Pinpoint the cell where the given text exists, returning its (X, Y) midpoint coordinate. 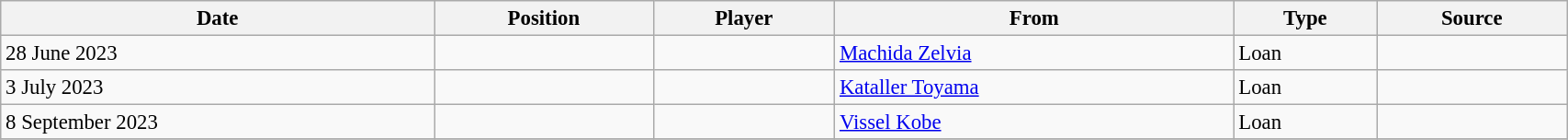
Date (218, 18)
3 July 2023 (218, 87)
28 June 2023 (218, 53)
Machida Zelvia (1034, 53)
From (1034, 18)
Kataller Toyama (1034, 87)
8 September 2023 (218, 122)
Type (1305, 18)
Vissel Kobe (1034, 122)
Player (744, 18)
Position (544, 18)
Source (1472, 18)
